Scan for the cell matching the given text and deliver its (x, y) coordinate at center. 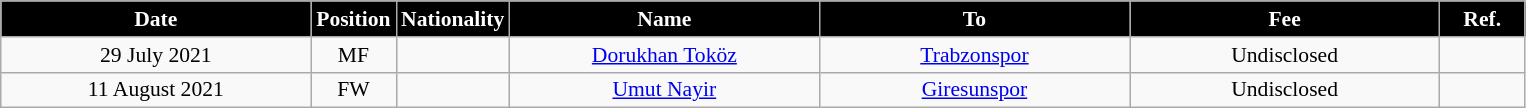
To (974, 19)
MF (354, 55)
Umut Nayir (664, 90)
Nationality (452, 19)
Fee (1285, 19)
Giresunspor (974, 90)
Position (354, 19)
Date (156, 19)
11 August 2021 (156, 90)
29 July 2021 (156, 55)
Trabzonspor (974, 55)
Name (664, 19)
Ref. (1482, 19)
Dorukhan Toköz (664, 55)
FW (354, 90)
